Determine the (X, Y) coordinate at the center of the cell enclosing the given text.  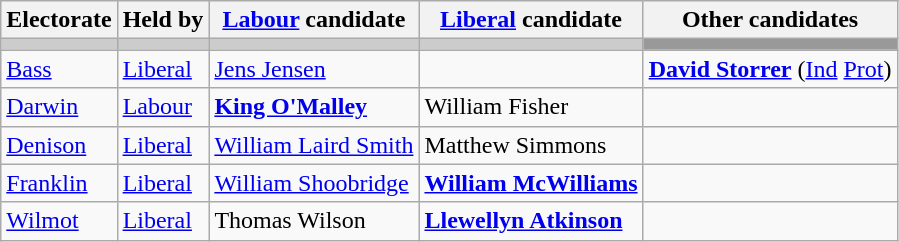
William McWilliams (531, 183)
William Laird Smith (314, 145)
Liberal candidate (531, 20)
King O'Malley (314, 107)
Other candidates (770, 20)
Denison (59, 145)
Matthew Simmons (531, 145)
William Fisher (531, 107)
Llewellyn Atkinson (531, 221)
Bass (59, 69)
David Storrer (Ind Prot) (770, 69)
Franklin (59, 183)
Jens Jensen (314, 69)
Held by (163, 20)
Labour (163, 107)
William Shoobridge (314, 183)
Darwin (59, 107)
Labour candidate (314, 20)
Thomas Wilson (314, 221)
Electorate (59, 20)
Wilmot (59, 221)
